Return the (X, Y) coordinate for the center point of the cell that contains the specified text.  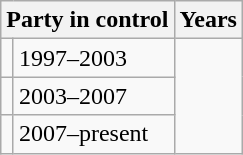
2007–present (94, 134)
Years (208, 20)
2003–2007 (94, 96)
Party in control (88, 20)
1997–2003 (94, 58)
